Detect which cell encompasses the target text, then output its (x, y) center coordinate. 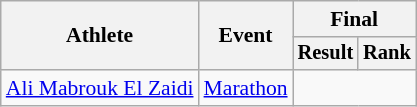
Result (326, 54)
Ali Mabrouk El Zaidi (100, 88)
Event (246, 36)
Marathon (246, 88)
Final (354, 19)
Rank (387, 54)
Athlete (100, 36)
